Output the [X, Y] coordinate of the center of the cell containing the given text.  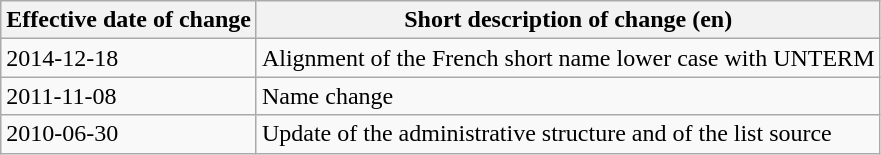
Update of the administrative structure and of the list source [568, 134]
Effective date of change [129, 20]
Alignment of the French short name lower case with UNTERM [568, 58]
Name change [568, 96]
2011-11-08 [129, 96]
Short description of change (en) [568, 20]
2014-12-18 [129, 58]
2010-06-30 [129, 134]
